From the cell containing the given text, extract its center point as [x, y] coordinate. 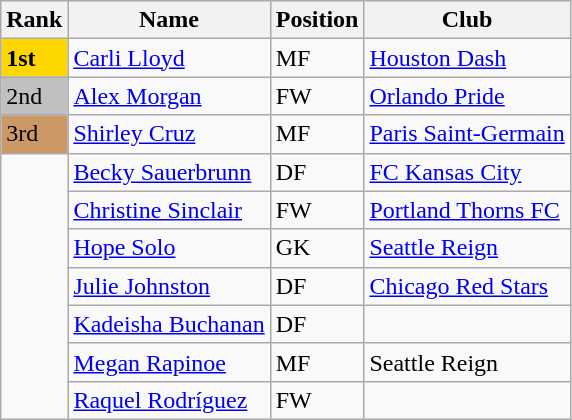
Chicago Red Stars [467, 286]
Hope Solo [169, 248]
Julie Johnston [169, 286]
Becky Sauerbrunn [169, 172]
Orlando Pride [467, 96]
Paris Saint-Germain [467, 134]
Portland Thorns FC [467, 210]
Raquel Rodríguez [169, 400]
1st [34, 58]
GK [317, 248]
Alex Morgan [169, 96]
Position [317, 20]
Club [467, 20]
Carli Lloyd [169, 58]
Christine Sinclair [169, 210]
Shirley Cruz [169, 134]
FC Kansas City [467, 172]
Name [169, 20]
Megan Rapinoe [169, 362]
Kadeisha Buchanan [169, 324]
Houston Dash [467, 58]
3rd [34, 134]
2nd [34, 96]
Rank [34, 20]
